Search for the cell housing the specified text and yield its [X, Y] center coordinate. 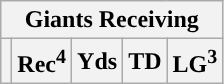
Giants Receiving [112, 20]
LG3 [195, 62]
TD [145, 62]
Yds [98, 62]
Rec4 [42, 62]
